From the cell containing the given text, extract its center point as (X, Y) coordinate. 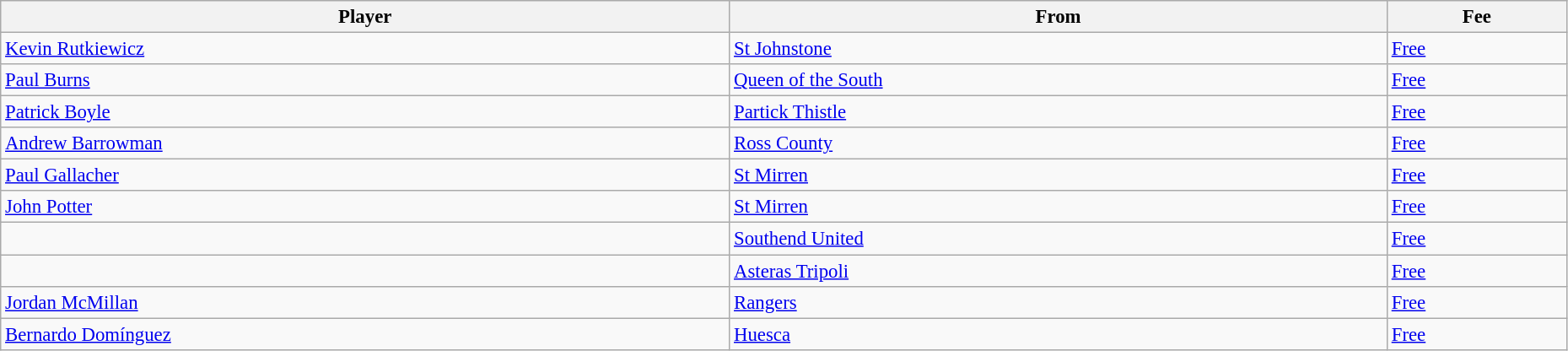
Jordan McMillan (365, 302)
Fee (1476, 17)
Rangers (1059, 302)
Ross County (1059, 143)
Patrick Boyle (365, 112)
Player (365, 17)
Paul Gallacher (365, 175)
Partick Thistle (1059, 112)
From (1059, 17)
Paul Burns (365, 80)
St Johnstone (1059, 49)
Huesca (1059, 334)
Kevin Rutkiewicz (365, 49)
Andrew Barrowman (365, 143)
Asteras Tripoli (1059, 271)
John Potter (365, 207)
Queen of the South (1059, 80)
Southend United (1059, 239)
Bernardo Domínguez (365, 334)
